Output the [x, y] coordinate of the center of the cell containing the given text.  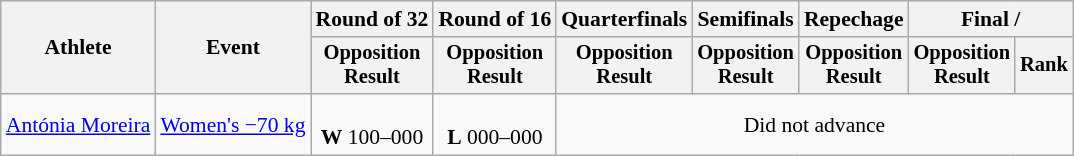
Quarterfinals [624, 19]
Women's −70 kg [232, 124]
Antónia Moreira [78, 124]
Did not advance [814, 124]
W 100–000 [372, 124]
Final / [991, 19]
Event [232, 48]
Round of 16 [494, 19]
Rank [1044, 66]
Round of 32 [372, 19]
L 000–000 [494, 124]
Semifinals [746, 19]
Repechage [854, 19]
Athlete [78, 48]
